Find where the given text appears and provide that cell's center as (X, Y) coordinate. 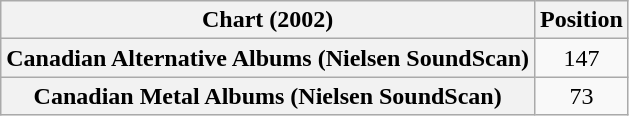
147 (582, 58)
Canadian Alternative Albums (Nielsen SoundScan) (268, 58)
Position (582, 20)
Chart (2002) (268, 20)
Canadian Metal Albums (Nielsen SoundScan) (268, 96)
73 (582, 96)
